Return the (X, Y) coordinate for the center point of the cell that contains the specified text.  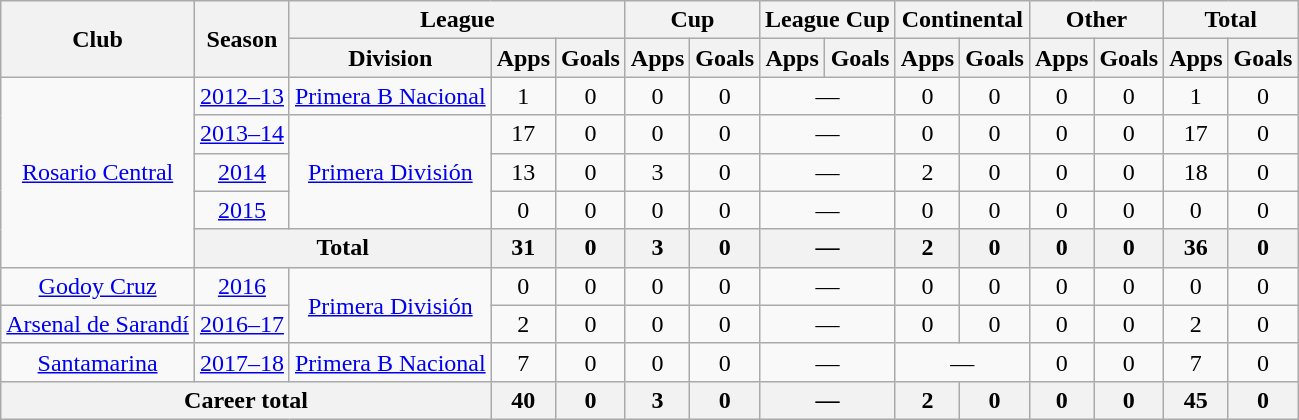
45 (1196, 400)
Santamarina (98, 362)
Rosario Central (98, 172)
Division (390, 58)
2016 (242, 286)
36 (1196, 248)
Club (98, 39)
2012–13 (242, 96)
Season (242, 39)
Cup (692, 20)
2013–14 (242, 134)
13 (523, 172)
League (457, 20)
League Cup (828, 20)
2016–17 (242, 324)
18 (1196, 172)
Continental (962, 20)
Arsenal de Sarandí (98, 324)
Godoy Cruz (98, 286)
Career total (246, 400)
Other (1096, 20)
2014 (242, 172)
2017–18 (242, 362)
40 (523, 400)
31 (523, 248)
2015 (242, 210)
